Determine the [x, y] coordinate at the center of the cell enclosing the given text.  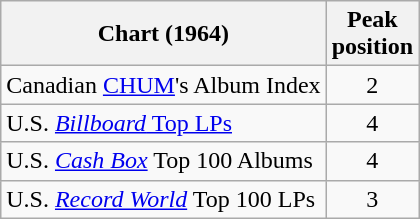
U.S. Cash Box Top 100 Albums [164, 161]
Chart (1964) [164, 34]
U.S. Record World Top 100 LPs [164, 199]
Canadian CHUM's Album Index [164, 85]
3 [372, 199]
U.S. Billboard Top LPs [164, 123]
2 [372, 85]
Peakposition [372, 34]
